Return (X, Y) of the center of cell containing provided text 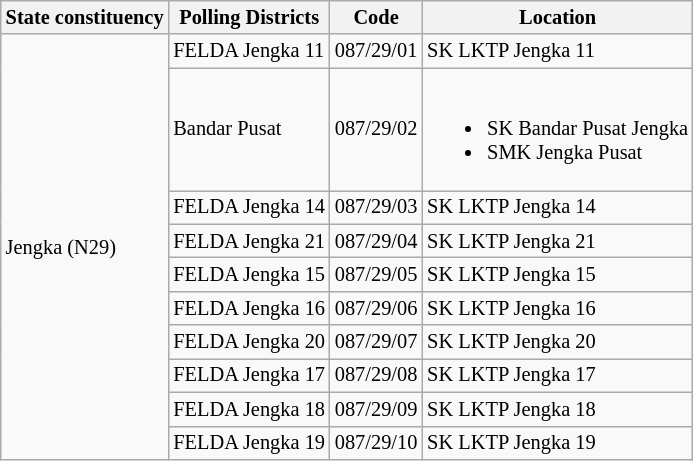
FELDA Jengka 11 (248, 51)
SK LKTP Jengka 20 (558, 342)
087/29/04 (376, 241)
087/29/08 (376, 375)
087/29/02 (376, 129)
087/29/10 (376, 443)
SK LKTP Jengka 15 (558, 274)
FELDA Jengka 15 (248, 274)
FELDA Jengka 14 (248, 207)
Code (376, 17)
FELDA Jengka 21 (248, 241)
Bandar Pusat (248, 129)
SK LKTP Jengka 16 (558, 308)
SK LKTP Jengka 18 (558, 409)
Polling Districts (248, 17)
SK LKTP Jengka 17 (558, 375)
SK Bandar Pusat JengkaSMK Jengka Pusat (558, 129)
Location (558, 17)
087/29/03 (376, 207)
State constituency (85, 17)
087/29/06 (376, 308)
FELDA Jengka 16 (248, 308)
FELDA Jengka 17 (248, 375)
SK LKTP Jengka 19 (558, 443)
FELDA Jengka 18 (248, 409)
SK LKTP Jengka 14 (558, 207)
087/29/05 (376, 274)
FELDA Jengka 20 (248, 342)
SK LKTP Jengka 11 (558, 51)
Jengka (N29) (85, 246)
087/29/01 (376, 51)
SK LKTP Jengka 21 (558, 241)
087/29/07 (376, 342)
FELDA Jengka 19 (248, 443)
087/29/09 (376, 409)
